Return (X, Y) of the center of cell containing provided text 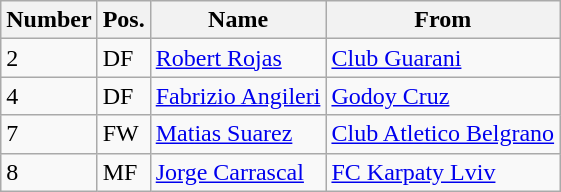
Fabrizio Angileri (238, 96)
Jorge Carrascal (238, 172)
2 (49, 58)
Name (238, 20)
FW (124, 134)
8 (49, 172)
Club Atletico Belgrano (443, 134)
Number (49, 20)
7 (49, 134)
From (443, 20)
Pos. (124, 20)
Godoy Cruz (443, 96)
Matias Suarez (238, 134)
Robert Rojas (238, 58)
4 (49, 96)
MF (124, 172)
Club Guarani (443, 58)
FC Karpaty Lviv (443, 172)
